Capture the cell that displays the provided text and extract its [x, y] central coordinate. 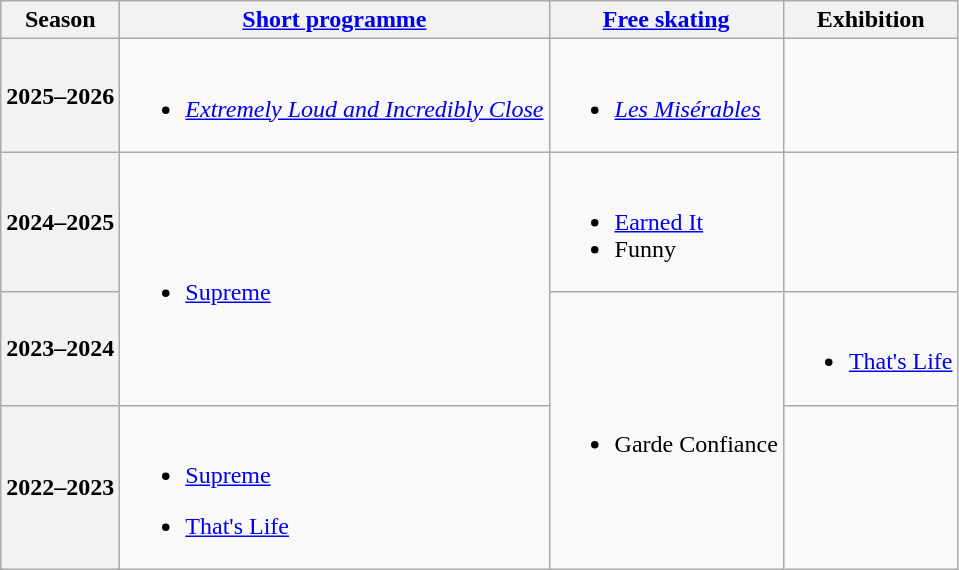
Free skating [666, 20]
2025–2026 [60, 96]
Short programme [334, 20]
Exhibition [870, 20]
Supreme [334, 278]
That's Life [870, 348]
Extremely Loud and Incredibly Close [334, 96]
2023–2024 [60, 348]
Supreme That's Life [334, 487]
Garde Confiance [666, 430]
Les Misérables [666, 96]
Season [60, 20]
2024–2025 [60, 222]
Earned It Funny [666, 222]
2022–2023 [60, 487]
